Determine the (x, y) coordinate at the center of the cell enclosing the given text.  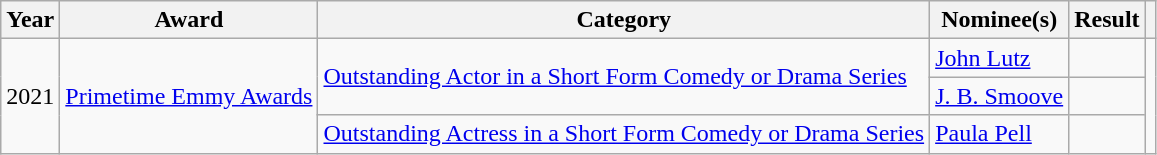
Year (30, 20)
Paula Pell (1000, 134)
Award (189, 20)
John Lutz (1000, 58)
J. B. Smoove (1000, 96)
Nominee(s) (1000, 20)
2021 (30, 96)
Result (1107, 20)
Outstanding Actress in a Short Form Comedy or Drama Series (624, 134)
Outstanding Actor in a Short Form Comedy or Drama Series (624, 77)
Primetime Emmy Awards (189, 96)
Category (624, 20)
